From the cell containing the given text, extract its center point as (X, Y) coordinate. 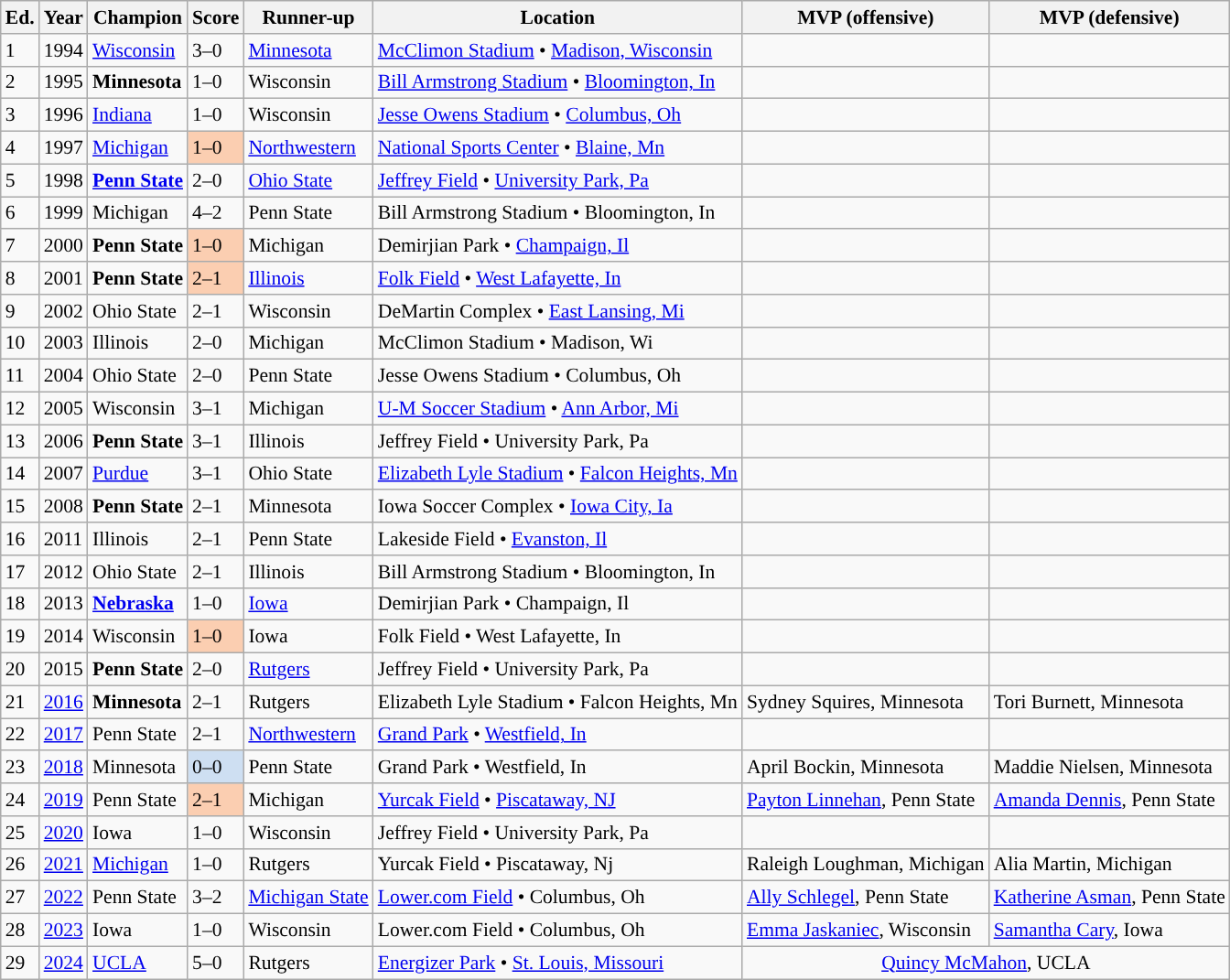
8 (20, 278)
UCLA (137, 963)
U-M Soccer Stadium • Ann Arbor, Mi (558, 409)
Year (64, 17)
16 (20, 539)
0–0 (216, 768)
6 (20, 213)
2013 (64, 604)
1999 (64, 213)
Michigan State (307, 898)
2016 (64, 702)
Ally Schlegel, Penn State (866, 898)
Iowa Soccer Complex • Iowa City, Ia (558, 507)
McClimon Stadium • Madison, Wi (558, 343)
2011 (64, 539)
2006 (64, 441)
26 (20, 865)
3 (20, 115)
Purdue (137, 474)
Ed. (20, 17)
2023 (64, 931)
2 (20, 82)
2002 (64, 311)
28 (20, 931)
2021 (64, 865)
Emma Jaskaniec, Wisconsin (866, 931)
Katherine Asman, Penn State (1109, 898)
Sydney Squires, Minnesota (866, 702)
2005 (64, 409)
3–2 (216, 898)
2000 (64, 246)
Quincy McMahon, UCLA (987, 963)
1 (20, 50)
25 (20, 833)
23 (20, 768)
7 (20, 246)
10 (20, 343)
4 (20, 148)
2017 (64, 735)
DeMartin Complex • East Lansing, Mi (558, 311)
13 (20, 441)
24 (20, 800)
21 (20, 702)
Payton Linnehan, Penn State (866, 800)
5–0 (216, 963)
2024 (64, 963)
12 (20, 409)
1995 (64, 82)
Alia Martin, Michigan (1109, 865)
22 (20, 735)
Nebraska (137, 604)
15 (20, 507)
2020 (64, 833)
Score (216, 17)
McClimon Stadium • Madison, Wisconsin (558, 50)
MVP (offensive) (866, 17)
1996 (64, 115)
Maddie Nielsen, Minnesota (1109, 768)
Yurcak Field • Piscataway, NJ (558, 800)
Location (558, 17)
11 (20, 376)
Runner-up (307, 17)
Raleigh Loughman, Michigan (866, 865)
1998 (64, 180)
14 (20, 474)
3–0 (216, 50)
National Sports Center • Blaine, Mn (558, 148)
Samantha Cary, Iowa (1109, 931)
Yurcak Field • Piscataway, Nj (558, 865)
2018 (64, 768)
20 (20, 670)
Indiana (137, 115)
2004 (64, 376)
Lakeside Field • Evanston, Il (558, 539)
2015 (64, 670)
2001 (64, 278)
Tori Burnett, Minnesota (1109, 702)
29 (20, 963)
19 (20, 637)
Amanda Dennis, Penn State (1109, 800)
2014 (64, 637)
2007 (64, 474)
April Bockin, Minnesota (866, 768)
5 (20, 180)
17 (20, 572)
9 (20, 311)
MVP (defensive) (1109, 17)
2003 (64, 343)
2008 (64, 507)
1994 (64, 50)
4–2 (216, 213)
2019 (64, 800)
1997 (64, 148)
2012 (64, 572)
Champion (137, 17)
27 (20, 898)
Energizer Park • St. Louis, Missouri (558, 963)
18 (20, 604)
2022 (64, 898)
